From the cell containing the given text, extract its center point as (x, y) coordinate. 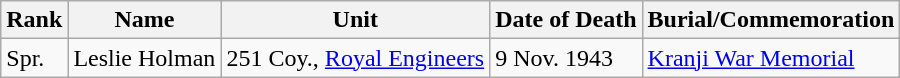
Unit (356, 20)
Leslie Holman (144, 58)
Spr. (34, 58)
Kranji War Memorial (771, 58)
Date of Death (566, 20)
Rank (34, 20)
9 Nov. 1943 (566, 58)
Burial/Commemoration (771, 20)
Name (144, 20)
251 Coy., Royal Engineers (356, 58)
